Return the [X, Y] coordinate for the center point of the cell that contains the specified text.  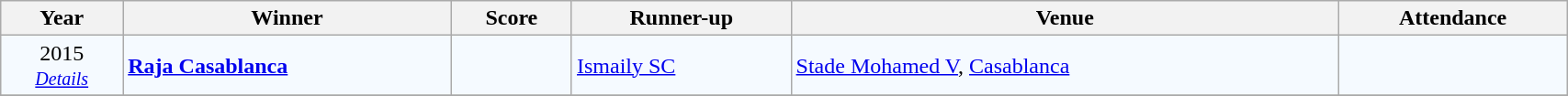
Venue [1065, 18]
2015Details [62, 66]
Winner [288, 18]
Year [62, 18]
Stade Mohamed V, Casablanca [1065, 66]
Runner-up [682, 18]
Ismaily SC [682, 66]
Raja Casablanca [288, 66]
Attendance [1453, 18]
Score [511, 18]
